Provide the (x, y) coordinate of the cell's center where the given text is located.  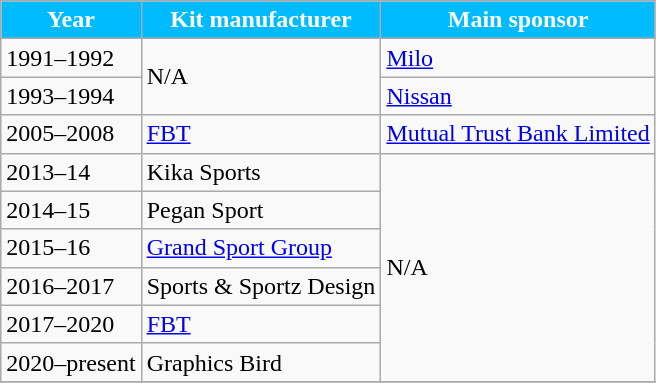
2017–2020 (71, 324)
2016–2017 (71, 286)
1991–1992 (71, 58)
2014–15 (71, 210)
Kit manufacturer (261, 20)
Grand Sport Group (261, 248)
Sports & Sportz Design (261, 286)
2013–14 (71, 172)
Pegan Sport (261, 210)
Main sponsor (518, 20)
Mutual Trust Bank Limited (518, 134)
Milo (518, 58)
2020–present (71, 362)
Graphics Bird (261, 362)
Nissan (518, 96)
1993–1994 (71, 96)
Kika Sports (261, 172)
2005–2008 (71, 134)
Year (71, 20)
2015–16 (71, 248)
